Output the [x, y] coordinate of the center of the cell containing the given text.  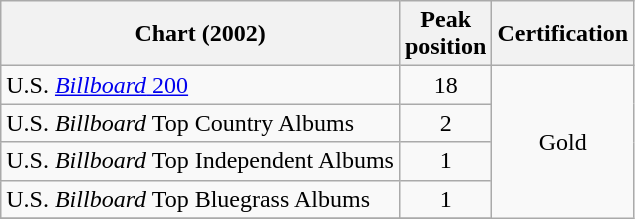
U.S. Billboard 200 [200, 85]
U.S. Billboard Top Independent Albums [200, 161]
U.S. Billboard Top Country Albums [200, 123]
18 [445, 85]
U.S. Billboard Top Bluegrass Albums [200, 199]
Chart (2002) [200, 34]
Gold [563, 142]
Peakposition [445, 34]
2 [445, 123]
Certification [563, 34]
